Find where the given text appears and provide that cell's center as (X, Y) coordinate. 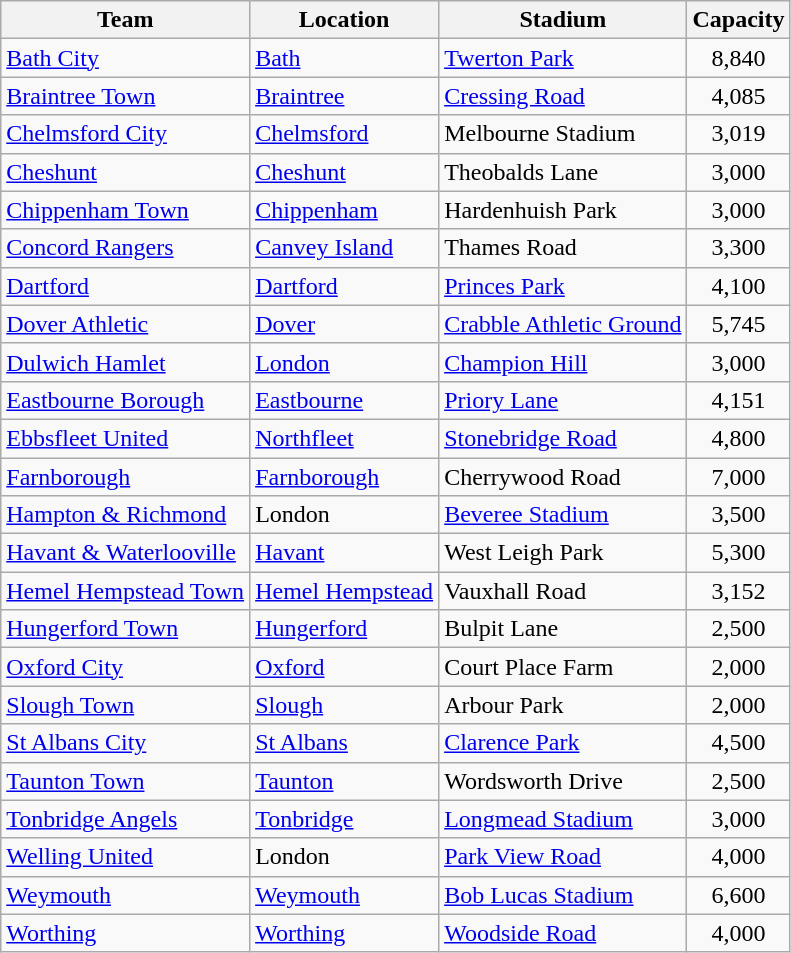
Hungerford Town (126, 629)
St Albans (344, 743)
3,152 (738, 591)
Longmead Stadium (563, 819)
5,745 (738, 324)
Tonbridge (344, 819)
Bath (344, 58)
Dover Athletic (126, 324)
Dover (344, 324)
Chelmsford City (126, 134)
5,300 (738, 553)
Champion Hill (563, 362)
7,000 (738, 477)
Wordsworth Drive (563, 781)
Clarence Park (563, 743)
Park View Road (563, 857)
Princes Park (563, 286)
Northfleet (344, 438)
Hemel Hempstead Town (126, 591)
Canvey Island (344, 248)
Bulpit Lane (563, 629)
Beveree Stadium (563, 515)
Oxford City (126, 667)
3,300 (738, 248)
Eastbourne (344, 400)
Arbour Park (563, 705)
Chippenham (344, 210)
Location (344, 20)
Oxford (344, 667)
Hardenhuish Park (563, 210)
Woodside Road (563, 933)
Eastbourne Borough (126, 400)
Hemel Hempstead (344, 591)
Ebbsfleet United (126, 438)
Chippenham Town (126, 210)
Braintree (344, 96)
Concord Rangers (126, 248)
Havant & Waterlooville (126, 553)
Cherrywood Road (563, 477)
Stonebridge Road (563, 438)
Chelmsford (344, 134)
West Leigh Park (563, 553)
Welling United (126, 857)
Team (126, 20)
3,019 (738, 134)
Court Place Farm (563, 667)
Slough (344, 705)
Bob Lucas Stadium (563, 895)
Capacity (738, 20)
6,600 (738, 895)
Stadium (563, 20)
Cressing Road (563, 96)
Crabble Athletic Ground (563, 324)
4,500 (738, 743)
Taunton (344, 781)
Tonbridge Angels (126, 819)
8,840 (738, 58)
4,800 (738, 438)
Havant (344, 553)
Hampton & Richmond (126, 515)
Braintree Town (126, 96)
Thames Road (563, 248)
4,100 (738, 286)
Hungerford (344, 629)
St Albans City (126, 743)
4,085 (738, 96)
Twerton Park (563, 58)
Theobalds Lane (563, 172)
Slough Town (126, 705)
4,151 (738, 400)
Taunton Town (126, 781)
Dulwich Hamlet (126, 362)
Melbourne Stadium (563, 134)
Bath City (126, 58)
Vauxhall Road (563, 591)
Priory Lane (563, 400)
3,500 (738, 515)
